Provide the [X, Y] coordinate of the cell's center where the given text is located.  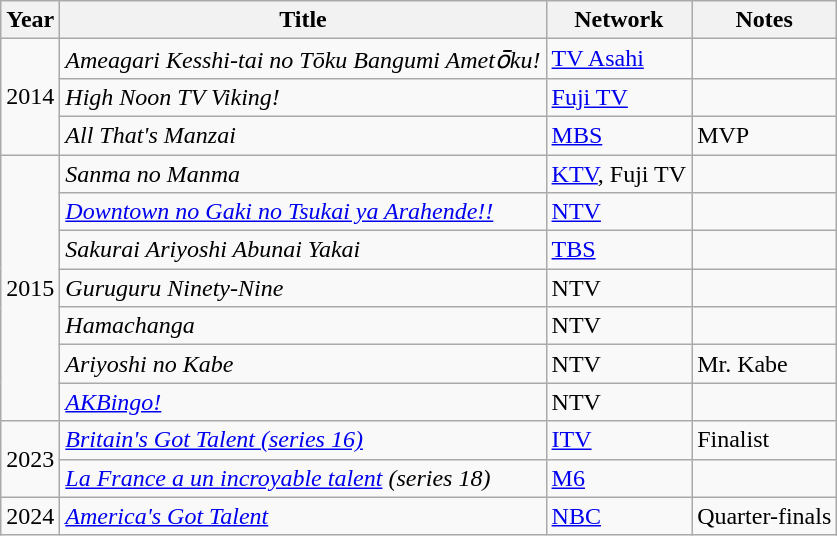
All That's Manzai [303, 135]
Quarter-finals [764, 516]
Finalist [764, 440]
AKBingo! [303, 402]
Ameagari Kesshi-tai no Tōku Bangumi Ametō̄ku! [303, 59]
Year [30, 20]
America's Got Talent [303, 516]
M6 [619, 478]
Mr. Kabe [764, 364]
2014 [30, 97]
La France a un incroyable talent (series 18) [303, 478]
Network [619, 20]
Hamachanga [303, 326]
Sakurai Ariyoshi Abunai Yakai [303, 250]
Ariyoshi no Kabe [303, 364]
2023 [30, 459]
Guruguru Ninety-Nine [303, 288]
2024 [30, 516]
MVP [764, 135]
2015 [30, 287]
MBS [619, 135]
High Noon TV Viking! [303, 97]
TBS [619, 250]
TV Asahi [619, 59]
Title [303, 20]
NBC [619, 516]
Downtown no Gaki no Tsukai ya Arahende!! [303, 212]
Notes [764, 20]
Fuji TV [619, 97]
Sanma no Manma [303, 173]
ITV [619, 440]
KTV, Fuji TV [619, 173]
Britain's Got Talent (series 16) [303, 440]
